Identify which cell holds the provided text, then report its (x, y) central coordinate. 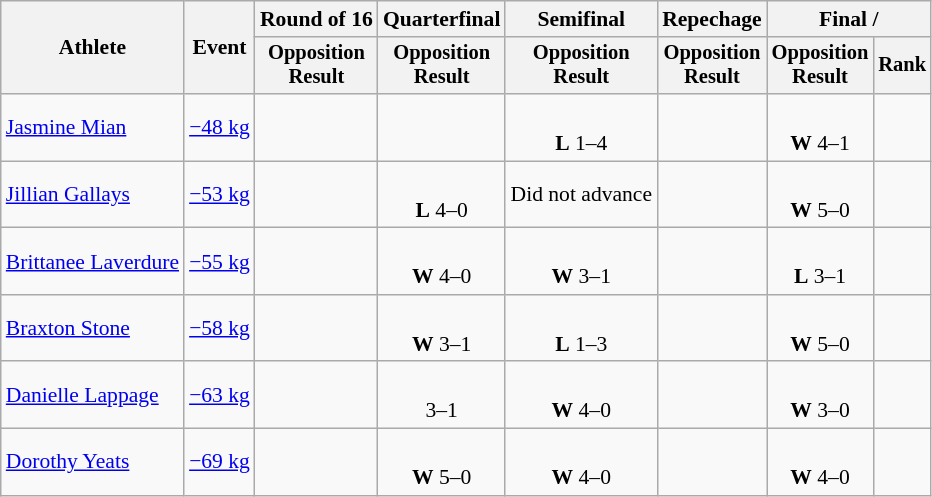
W 4–1 (820, 128)
Braxton Stone (92, 328)
−48 kg (220, 128)
W 3–0 (820, 396)
L 1–4 (581, 128)
Rank (902, 66)
Repechage (712, 19)
Danielle Lappage (92, 396)
Did not advance (581, 194)
Dorothy Yeats (92, 462)
−69 kg (220, 462)
L 1–3 (581, 328)
Round of 16 (316, 19)
3–1 (442, 396)
Athlete (92, 48)
−58 kg (220, 328)
Brittanee Laverdure (92, 262)
−63 kg (220, 396)
−53 kg (220, 194)
−55 kg (220, 262)
Final / (849, 19)
L 3–1 (820, 262)
L 4–0 (442, 194)
Jillian Gallays (92, 194)
Semifinal (581, 19)
Quarterfinal (442, 19)
Jasmine Mian (92, 128)
Event (220, 48)
